For the text-containing cell, return its midpoint in [X, Y] coordinate format. 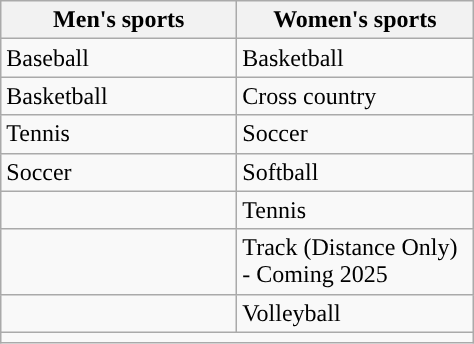
Men's sports [119, 20]
Track (Distance Only) - Coming 2025 [355, 262]
Cross country [355, 96]
Volleyball [355, 313]
Women's sports [355, 20]
Baseball [119, 58]
Softball [355, 172]
